Locate the cell with the specified text and output its (x, y) center coordinate. 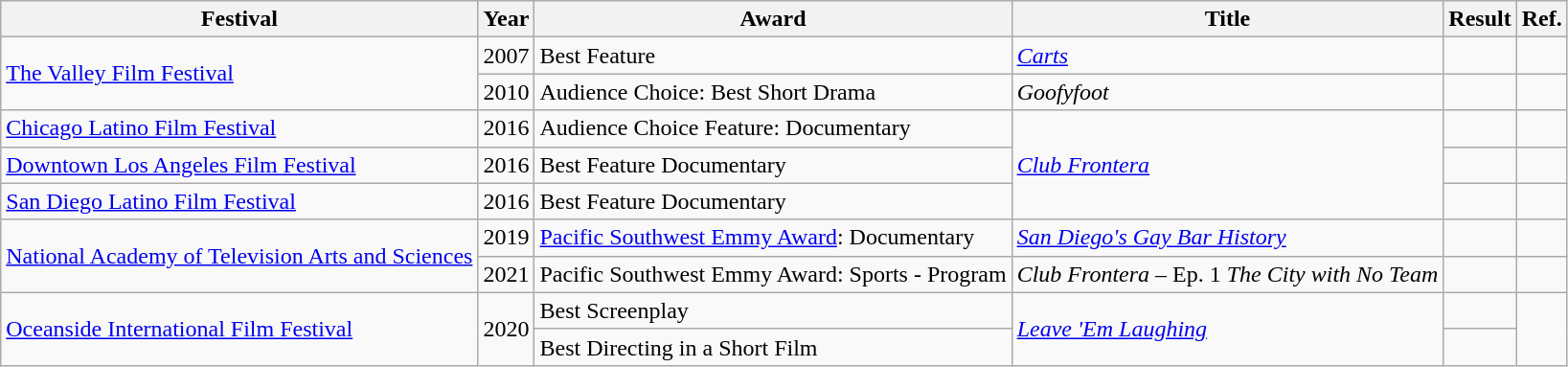
Downtown Los Angeles Film Festival (239, 165)
Pacific Southwest Emmy Award: Documentary (773, 238)
Audience Choice: Best Short Drama (773, 92)
Title (1228, 19)
Chicago Latino Film Festival (239, 128)
2021 (506, 274)
National Academy of Television Arts and Sciences (239, 256)
Goofyfoot (1228, 92)
Result (1480, 19)
Best Screenplay (773, 310)
Carts (1228, 56)
Year (506, 19)
Best Directing in a Short Film (773, 347)
Best Feature (773, 56)
2007 (506, 56)
Pacific Southwest Emmy Award: Sports - Program (773, 274)
Oceanside International Film Festival (239, 329)
Club Frontera – Ep. 1 The City with No Team (1228, 274)
San Diego's Gay Bar History (1228, 238)
Award (773, 19)
Festival (239, 19)
Leave 'Em Laughing (1228, 329)
Audience Choice Feature: Documentary (773, 128)
2020 (506, 329)
The Valley Film Festival (239, 74)
2010 (506, 92)
Club Frontera (1228, 165)
San Diego Latino Film Festival (239, 201)
Ref. (1542, 19)
2019 (506, 238)
